From the cell containing the given text, extract its center point as [X, Y] coordinate. 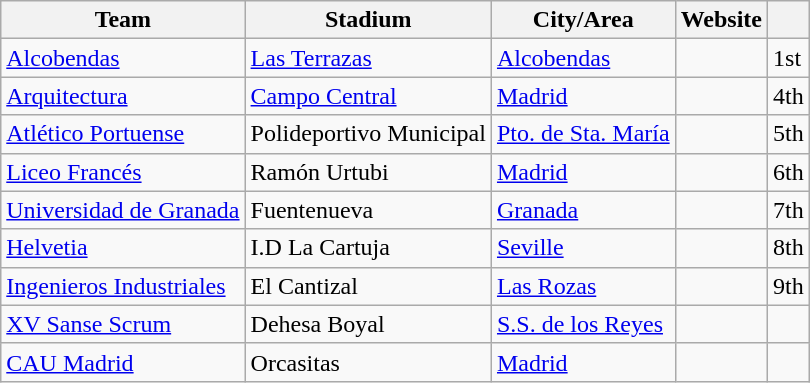
Helvetia [123, 248]
Orcasitas [368, 362]
City/Area [583, 20]
5th [789, 134]
Universidad de Granada [123, 210]
Campo Central [368, 96]
Website [721, 20]
4th [789, 96]
Ramón Urtubi [368, 172]
Team [123, 20]
Seville [583, 248]
Stadium [368, 20]
Las Terrazas [368, 58]
Fuentenueva [368, 210]
Polideportivo Municipal [368, 134]
Granada [583, 210]
El Cantizal [368, 286]
Dehesa Boyal [368, 324]
Las Rozas [583, 286]
Arquitectura [123, 96]
Liceo Francés [123, 172]
I.D La Cartuja [368, 248]
Atlético Portuense [123, 134]
8th [789, 248]
S.S. de los Reyes [583, 324]
XV Sanse Scrum [123, 324]
7th [789, 210]
1st [789, 58]
9th [789, 286]
CAU Madrid [123, 362]
Ingenieros Industriales [123, 286]
Pto. de Sta. María [583, 134]
6th [789, 172]
